From the cell containing the given text, extract its center point as [X, Y] coordinate. 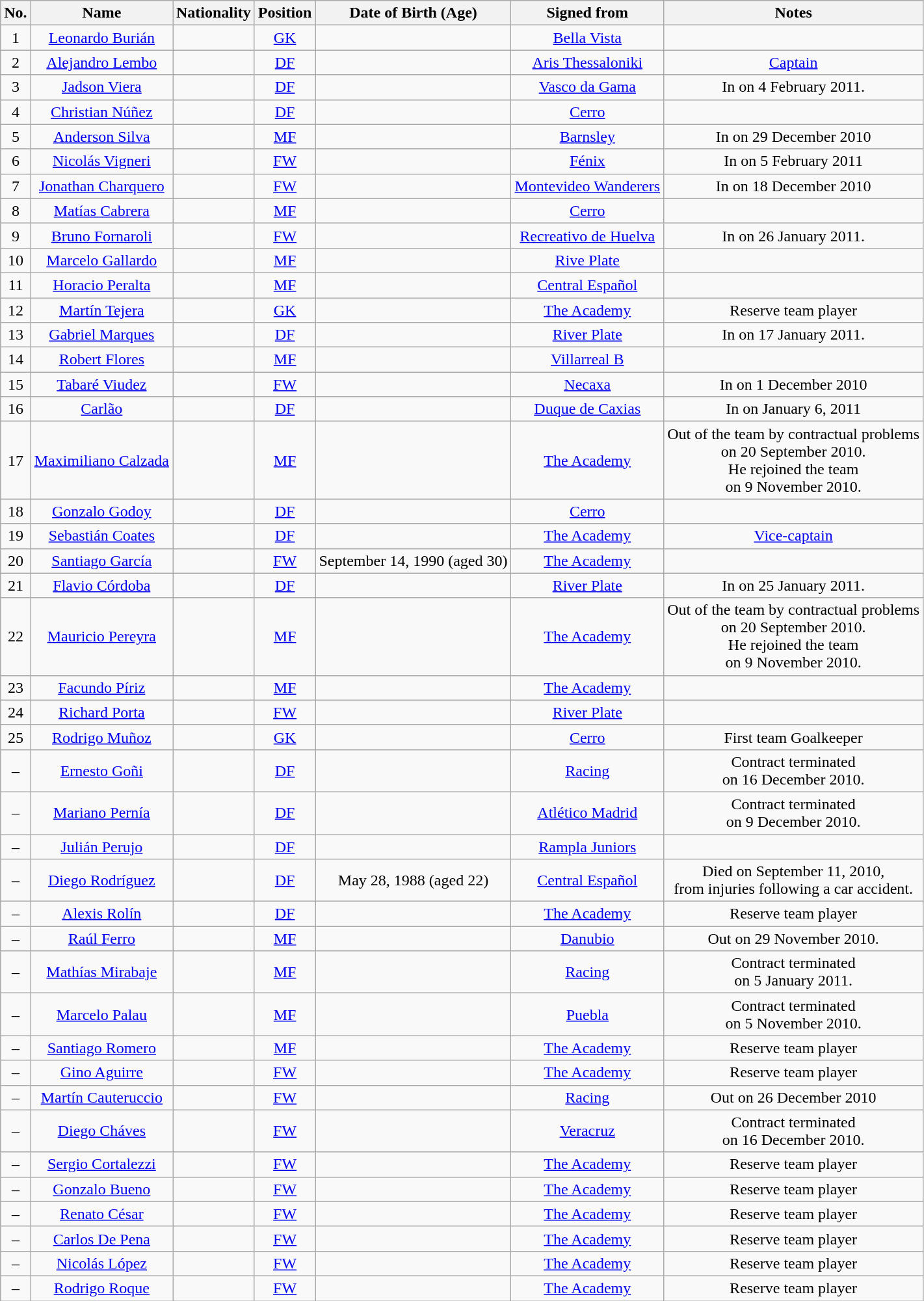
No. [16, 13]
Marcelo Palau [101, 1015]
Bella Vista [588, 38]
May 28, 1988 (aged 22) [414, 881]
Rodrigo Muñoz [101, 737]
In on 25 January 2011. [793, 585]
Fénix [588, 161]
Rive Plate [588, 260]
Name [101, 13]
Ernesto Goñi [101, 770]
5 [16, 137]
Carlos De Pena [101, 1239]
Out on 26 December 2010 [793, 1097]
Christian Núñez [101, 112]
Died on September 11, 2010,from injuries following a car accident. [793, 881]
Villarreal B [588, 360]
Date of Birth (Age) [414, 13]
Flavio Córdoba [101, 585]
Anderson Silva [101, 137]
Barnsley [588, 137]
In on 4 February 2011. [793, 87]
Nicolás López [101, 1263]
In on 18 December 2010 [793, 186]
4 [16, 112]
Alexis Rolín [101, 914]
Vice-captain [793, 536]
17 [16, 461]
20 [16, 561]
Julián Perujo [101, 846]
12 [16, 310]
Nicolás Vigneri [101, 161]
8 [16, 211]
15 [16, 384]
Sebastián Coates [101, 536]
Signed from [588, 13]
Puebla [588, 1015]
Marcelo Gallardo [101, 260]
Leonardo Burián [101, 38]
Atlético Madrid [588, 813]
10 [16, 260]
11 [16, 285]
In on January 6, 2011 [793, 409]
7 [16, 186]
Aris Thessaloniki [588, 62]
19 [16, 536]
Gino Aguirre [101, 1073]
Rodrigo Roque [101, 1288]
Mariano Pernía [101, 813]
Position [285, 13]
In on 26 January 2011. [793, 235]
18 [16, 511]
In on 1 December 2010 [793, 384]
Sergio Cortalezzi [101, 1164]
Nationality [214, 13]
24 [16, 712]
Gabriel Marques [101, 335]
Necaxa [588, 384]
Santiago Romero [101, 1048]
Out on 29 November 2010. [793, 939]
Notes [793, 13]
2 [16, 62]
23 [16, 688]
Montevideo Wanderers [588, 186]
Robert Flores [101, 360]
Tabaré Viudez [101, 384]
25 [16, 737]
In on 5 February 2011 [793, 161]
Martín Cauteruccio [101, 1097]
Facundo Píriz [101, 688]
Raúl Ferro [101, 939]
22 [16, 636]
Rampla Juniors [588, 846]
1 [16, 38]
Gonzalo Bueno [101, 1189]
13 [16, 335]
Contract terminatedon 9 December 2010. [793, 813]
Martín Tejera [101, 310]
Maximiliano Calzada [101, 461]
Captain [793, 62]
Santiago García [101, 561]
Vasco da Gama [588, 87]
6 [16, 161]
Alejandro Lembo [101, 62]
Bruno Fornaroli [101, 235]
Jonathan Charquero [101, 186]
Contract terminatedon 5 January 2011. [793, 972]
In on 29 December 2010 [793, 137]
First team Goalkeeper [793, 737]
Renato César [101, 1214]
Gonzalo Godoy [101, 511]
Danubio [588, 939]
Mathías Mirabaje [101, 972]
Carlão [101, 409]
Diego Cháves [101, 1131]
Richard Porta [101, 712]
Diego Rodríguez [101, 881]
14 [16, 360]
Contract terminatedon 5 November 2010. [793, 1015]
Veracruz [588, 1131]
9 [16, 235]
Jadson Viera [101, 87]
3 [16, 87]
Recreativo de Huelva [588, 235]
Horacio Peralta [101, 285]
16 [16, 409]
Matías Cabrera [101, 211]
September 14, 1990 (aged 30) [414, 561]
In on 17 January 2011. [793, 335]
21 [16, 585]
Duque de Caxias [588, 409]
Mauricio Pereyra [101, 636]
